Capture the cell that displays the provided text and extract its (x, y) central coordinate. 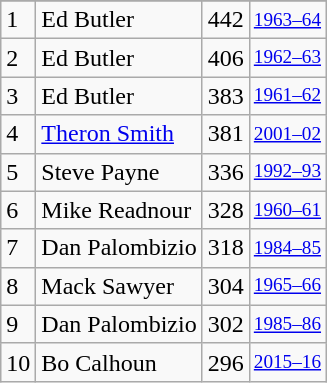
381 (226, 134)
1 (18, 20)
1984–85 (287, 248)
302 (226, 324)
336 (226, 172)
1960–61 (287, 210)
1962–63 (287, 58)
Steve Payne (119, 172)
10 (18, 362)
304 (226, 286)
2015–16 (287, 362)
2001–02 (287, 134)
318 (226, 248)
Theron Smith (119, 134)
406 (226, 58)
1992–93 (287, 172)
2 (18, 58)
9 (18, 324)
Mack Sawyer (119, 286)
1985–86 (287, 324)
8 (18, 286)
Bo Calhoun (119, 362)
442 (226, 20)
4 (18, 134)
6 (18, 210)
1961–62 (287, 96)
5 (18, 172)
383 (226, 96)
1963–64 (287, 20)
1965–66 (287, 286)
328 (226, 210)
296 (226, 362)
7 (18, 248)
Mike Readnour (119, 210)
3 (18, 96)
